Return [X, Y] of the center of cell containing provided text 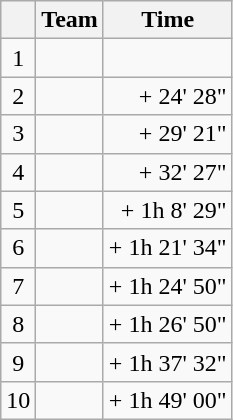
+ 1h 49' 00" [168, 400]
1 [18, 58]
+ 32' 27" [168, 172]
+ 1h 21' 34" [168, 248]
7 [18, 286]
8 [18, 324]
+ 1h 24' 50" [168, 286]
+ 1h 37' 32" [168, 362]
5 [18, 210]
+ 24' 28" [168, 96]
6 [18, 248]
Time [168, 20]
+ 1h 26' 50" [168, 324]
9 [18, 362]
Team [70, 20]
3 [18, 134]
+ 29' 21" [168, 134]
10 [18, 400]
4 [18, 172]
+ 1h 8' 29" [168, 210]
2 [18, 96]
